Pinpoint the cell where the given text exists, returning its [x, y] midpoint coordinate. 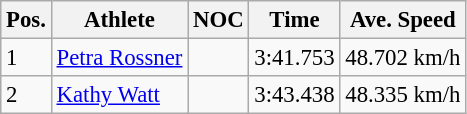
NOC [218, 20]
Ave. Speed [403, 20]
3:43.438 [294, 95]
Pos. [26, 20]
48.702 km/h [403, 58]
2 [26, 95]
Kathy Watt [120, 95]
Time [294, 20]
48.335 km/h [403, 95]
Petra Rossner [120, 58]
1 [26, 58]
3:41.753 [294, 58]
Athlete [120, 20]
